Return (x, y) of the center of cell containing provided text 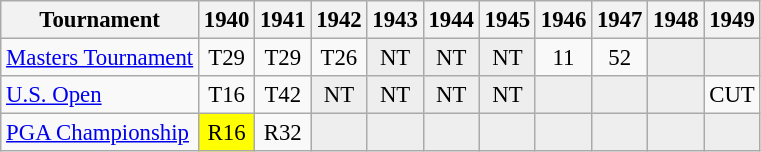
1948 (676, 20)
T16 (227, 95)
1946 (563, 20)
1947 (620, 20)
R32 (283, 133)
1941 (283, 20)
U.S. Open (100, 95)
52 (620, 58)
1949 (732, 20)
1942 (339, 20)
1945 (507, 20)
Masters Tournament (100, 58)
T42 (283, 95)
PGA Championship (100, 133)
CUT (732, 95)
Tournament (100, 20)
R16 (227, 133)
1940 (227, 20)
T26 (339, 58)
1943 (395, 20)
11 (563, 58)
1944 (451, 20)
